Find where the given text appears and provide that cell's center as (x, y) coordinate. 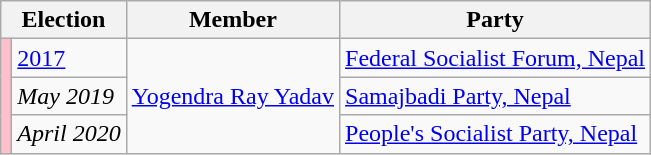
Federal Socialist Forum, Nepal (496, 58)
Member (232, 20)
Yogendra Ray Yadav (232, 96)
April 2020 (69, 134)
May 2019 (69, 96)
Election (64, 20)
People's Socialist Party, Nepal (496, 134)
Samajbadi Party, Nepal (496, 96)
Party (496, 20)
2017 (69, 58)
